Return (x, y) of the center of cell containing provided text 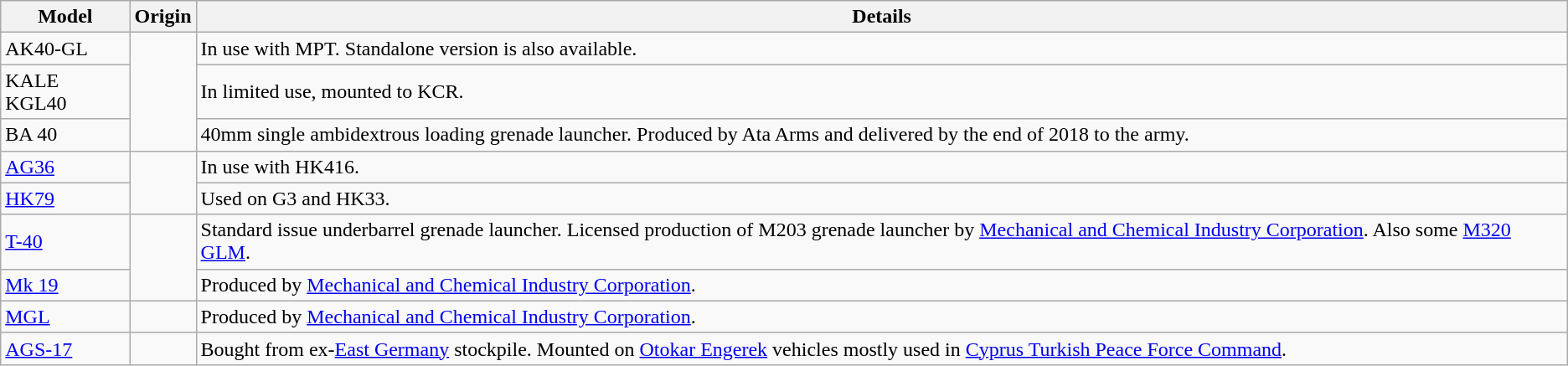
Bought from ex-East Germany stockpile. Mounted on Otokar Engerek vehicles mostly used in Cyprus Turkish Peace Force Command. (881, 348)
AG36 (65, 167)
In use with MPT. Standalone version is also available. (881, 49)
Model (65, 17)
In use with HK416. (881, 167)
Used on G3 and HK33. (881, 198)
BA 40 (65, 135)
T-40 (65, 241)
40mm single ambidextrous loading grenade launcher. Produced by Ata Arms and delivered by the end of 2018 to the army. (881, 135)
AGS-17 (65, 348)
MGL (65, 317)
Mk 19 (65, 285)
KALE KGL40 (65, 92)
In limited use, mounted to KCR. (881, 92)
Details (881, 17)
AK40-GL (65, 49)
HK79 (65, 198)
Origin (162, 17)
